Scan for the cell matching the given text and deliver its (X, Y) coordinate at center. 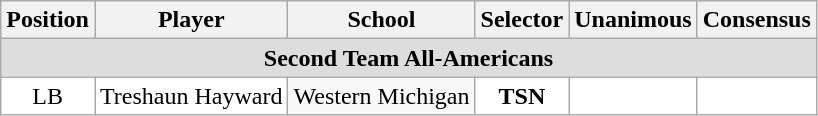
Second Team All-Americans (409, 58)
LB (48, 96)
School (382, 20)
Treshaun Hayward (190, 96)
Unanimous (633, 20)
Position (48, 20)
TSN (522, 96)
Player (190, 20)
Selector (522, 20)
Western Michigan (382, 96)
Consensus (756, 20)
